For the text-containing cell, return its midpoint in (x, y) coordinate format. 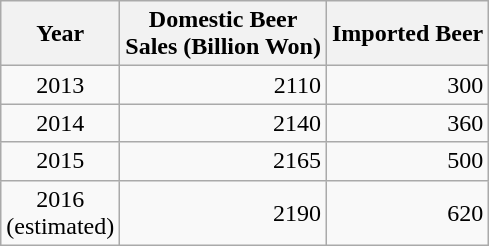
2110 (224, 85)
Domestic BeerSales (Billion Won) (224, 34)
2013 (60, 85)
Year (60, 34)
500 (407, 161)
2016(estimated) (60, 212)
300 (407, 85)
2140 (224, 123)
620 (407, 212)
2014 (60, 123)
2015 (60, 161)
2165 (224, 161)
360 (407, 123)
2190 (224, 212)
Imported Beer (407, 34)
